Find where the given text appears and provide that cell's center as (x, y) coordinate. 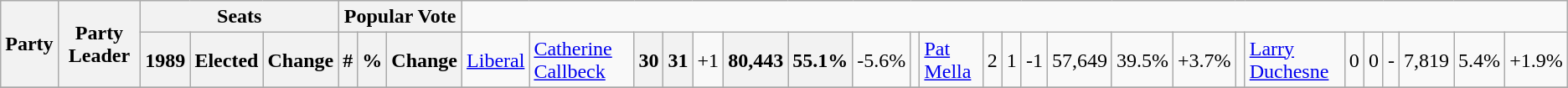
30 (648, 60)
+1.9% (1536, 60)
2 (992, 60)
80,443 (756, 60)
-1 (1034, 60)
31 (678, 60)
% (372, 60)
7,819 (1426, 60)
57,649 (1079, 60)
Larry Duchesne (1295, 60)
-5.6% (881, 60)
+3.7% (1204, 60)
39.5% (1142, 60)
5.4% (1479, 60)
Pat Mella (952, 60)
- (1390, 60)
+1 (709, 60)
# (348, 60)
1 (1012, 60)
Party Leader (99, 44)
Popular Vote (400, 17)
Catherine Callbeck (581, 60)
Liberal (496, 60)
Elected (226, 60)
1989 (166, 60)
Seats (240, 17)
Party (29, 44)
55.1% (821, 60)
